Find where the given text appears and provide that cell's center as [x, y] coordinate. 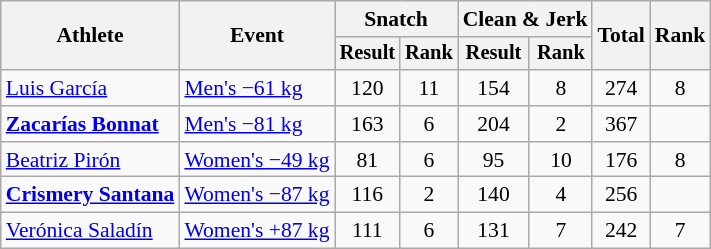
120 [368, 88]
Women's −49 kg [256, 160]
4 [560, 195]
Zacarías Bonnat [90, 124]
274 [620, 88]
Event [256, 36]
Luis García [90, 88]
176 [620, 160]
Clean & Jerk [526, 19]
Crismery Santana [90, 195]
Women's +87 kg [256, 231]
131 [494, 231]
Total [620, 36]
11 [429, 88]
81 [368, 160]
Men's −81 kg [256, 124]
116 [368, 195]
367 [620, 124]
163 [368, 124]
Verónica Saladín [90, 231]
Snatch [396, 19]
204 [494, 124]
242 [620, 231]
Men's −61 kg [256, 88]
256 [620, 195]
140 [494, 195]
154 [494, 88]
95 [494, 160]
Beatriz Pirón [90, 160]
Athlete [90, 36]
Women's −87 kg [256, 195]
111 [368, 231]
10 [560, 160]
